Scan for the cell matching the given text and deliver its (X, Y) coordinate at center. 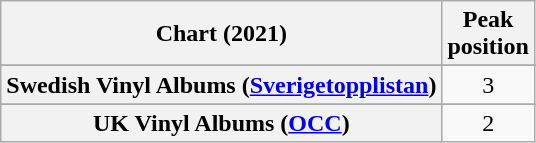
Chart (2021) (222, 34)
Peakposition (488, 34)
UK Vinyl Albums (OCC) (222, 123)
Swedish Vinyl Albums (Sverigetopplistan) (222, 85)
3 (488, 85)
2 (488, 123)
